Determine the [x, y] coordinate at the center of the cell enclosing the given text.  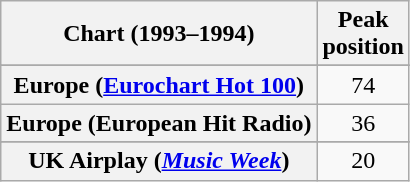
Chart (1993–1994) [159, 34]
UK Airplay (Music Week) [159, 161]
36 [363, 123]
Peakposition [363, 34]
Europe (Eurochart Hot 100) [159, 85]
20 [363, 161]
Europe (European Hit Radio) [159, 123]
74 [363, 85]
